From the cell containing the given text, extract its center point as (x, y) coordinate. 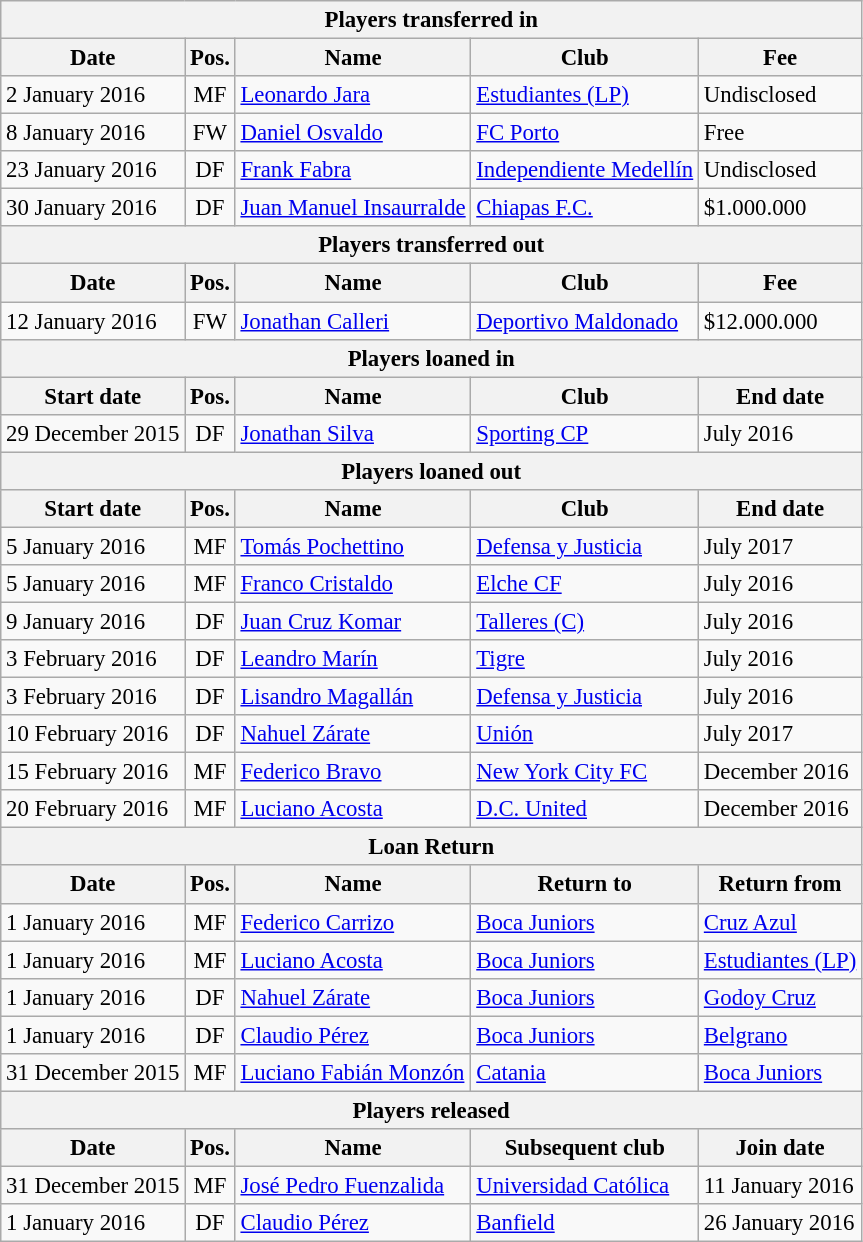
30 January 2016 (93, 208)
Banfield (585, 1223)
Juan Cruz Komar (353, 621)
20 February 2016 (93, 809)
10 February 2016 (93, 734)
Frank Fabra (353, 170)
12 January 2016 (93, 321)
Lisandro Magallán (353, 697)
Chiapas F.C. (585, 208)
Luciano Fabián Monzón (353, 1073)
Federico Carrizo (353, 922)
23 January 2016 (93, 170)
Players transferred out (432, 245)
Tomás Pochettino (353, 546)
11 January 2016 (780, 1185)
8 January 2016 (93, 133)
Catania (585, 1073)
José Pedro Fuenzalida (353, 1185)
Players loaned in (432, 358)
Elche CF (585, 584)
Deportivo Maldonado (585, 321)
Players transferred in (432, 20)
Leonardo Jara (353, 95)
29 December 2015 (93, 433)
FC Porto (585, 133)
9 January 2016 (93, 621)
Players loaned out (432, 471)
Independiente Medellín (585, 170)
15 February 2016 (93, 772)
Tigre (585, 659)
$12.000.000 (780, 321)
Return from (780, 885)
D.C. United (585, 809)
Players released (432, 1110)
Return to (585, 885)
2 January 2016 (93, 95)
Daniel Osvaldo (353, 133)
Cruz Azul (780, 922)
Godoy Cruz (780, 997)
Jonathan Calleri (353, 321)
New York City FC (585, 772)
Federico Bravo (353, 772)
Juan Manuel Insaurralde (353, 208)
Leandro Marín (353, 659)
Unión (585, 734)
26 January 2016 (780, 1223)
Talleres (C) (585, 621)
Franco Cristaldo (353, 584)
Join date (780, 1148)
Belgrano (780, 1035)
Subsequent club (585, 1148)
Universidad Católica (585, 1185)
$1.000.000 (780, 208)
Sporting CP (585, 433)
Loan Return (432, 847)
Jonathan Silva (353, 433)
Free (780, 133)
